For the text-containing cell, return its midpoint in [x, y] coordinate format. 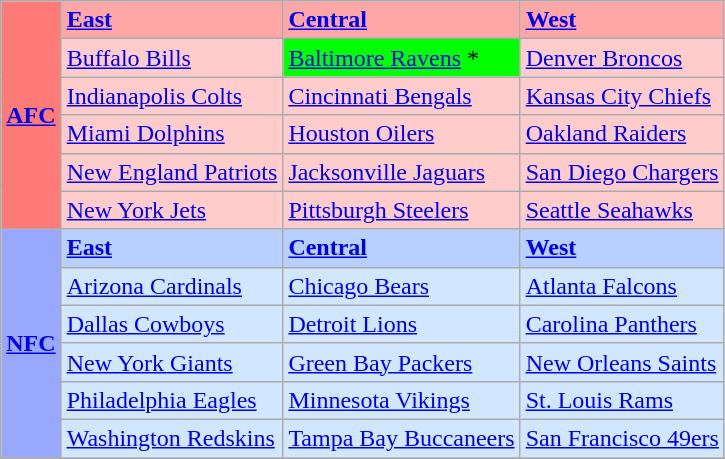
Green Bay Packers [402, 362]
Carolina Panthers [622, 324]
Oakland Raiders [622, 134]
NFC [31, 343]
San Francisco 49ers [622, 438]
Kansas City Chiefs [622, 96]
Atlanta Falcons [622, 286]
New Orleans Saints [622, 362]
Chicago Bears [402, 286]
Denver Broncos [622, 58]
Houston Oilers [402, 134]
Dallas Cowboys [172, 324]
San Diego Chargers [622, 172]
AFC [31, 115]
Jacksonville Jaguars [402, 172]
Detroit Lions [402, 324]
Seattle Seahawks [622, 210]
Indianapolis Colts [172, 96]
Pittsburgh Steelers [402, 210]
Tampa Bay Buccaneers [402, 438]
Arizona Cardinals [172, 286]
Baltimore Ravens * [402, 58]
Cincinnati Bengals [402, 96]
Minnesota Vikings [402, 400]
New York Jets [172, 210]
New England Patriots [172, 172]
New York Giants [172, 362]
Washington Redskins [172, 438]
Miami Dolphins [172, 134]
St. Louis Rams [622, 400]
Philadelphia Eagles [172, 400]
Buffalo Bills [172, 58]
